Output the [X, Y] coordinate of the center of the cell containing the given text.  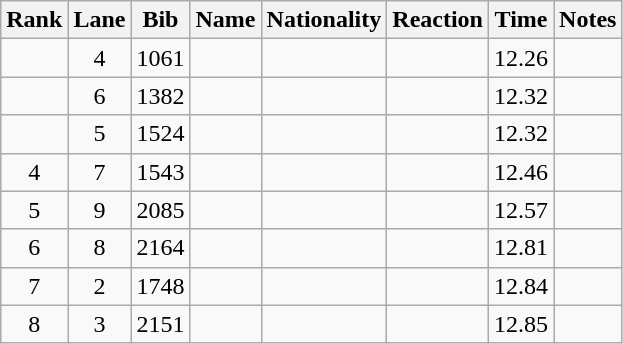
Bib [160, 20]
12.26 [520, 58]
2 [100, 286]
12.81 [520, 248]
1382 [160, 96]
1061 [160, 58]
1543 [160, 172]
Notes [588, 20]
12.57 [520, 210]
12.46 [520, 172]
Lane [100, 20]
2164 [160, 248]
Name [226, 20]
1524 [160, 134]
12.85 [520, 324]
9 [100, 210]
Reaction [438, 20]
2085 [160, 210]
3 [100, 324]
Rank [34, 20]
12.84 [520, 286]
2151 [160, 324]
1748 [160, 286]
Time [520, 20]
Nationality [324, 20]
